For the text-containing cell, return its midpoint in [X, Y] coordinate format. 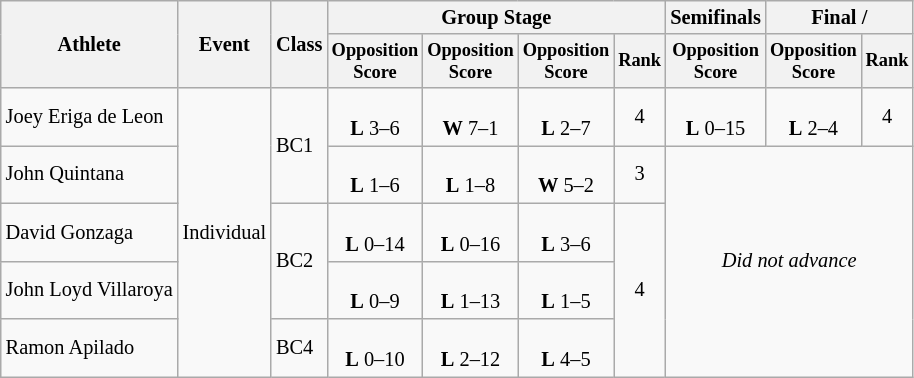
L 2–7 [566, 117]
L 1–13 [471, 290]
L 1–8 [471, 174]
BC4 [299, 347]
John Quintana [90, 174]
L 0–15 [715, 117]
BC1 [299, 146]
W 7–1 [471, 117]
Did not advance [788, 260]
L 0–14 [375, 232]
Class [299, 44]
Group Stage [496, 17]
L 1–6 [375, 174]
Individual [224, 232]
L 4–5 [566, 347]
W 5–2 [566, 174]
Semifinals [715, 17]
BC2 [299, 260]
L 2–12 [471, 347]
John Loyd Villaroya [90, 290]
L 0–16 [471, 232]
3 [640, 174]
L 0–10 [375, 347]
Ramon Apilado [90, 347]
L 1–5 [566, 290]
Joey Eriga de Leon [90, 117]
L 0–9 [375, 290]
David Gonzaga [90, 232]
Athlete [90, 44]
Event [224, 44]
L 2–4 [814, 117]
Final / [840, 17]
